Find where the given text appears and provide that cell's center as (X, Y) coordinate. 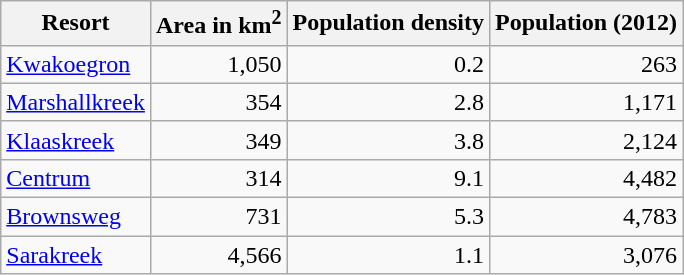
1.1 (388, 255)
Centrum (76, 178)
3,076 (586, 255)
1,171 (586, 102)
Kwakoegron (76, 64)
Resort (76, 24)
Marshallkreek (76, 102)
Klaaskreek (76, 140)
3.8 (388, 140)
4,783 (586, 217)
1,050 (218, 64)
Area in km2 (218, 24)
4,482 (586, 178)
Population density (388, 24)
4,566 (218, 255)
5.3 (388, 217)
314 (218, 178)
9.1 (388, 178)
2,124 (586, 140)
349 (218, 140)
Sarakreek (76, 255)
263 (586, 64)
Population (2012) (586, 24)
354 (218, 102)
731 (218, 217)
2.8 (388, 102)
Brownsweg (76, 217)
0.2 (388, 64)
